Provide the (x, y) coordinate of the cell's center where the given text is located.  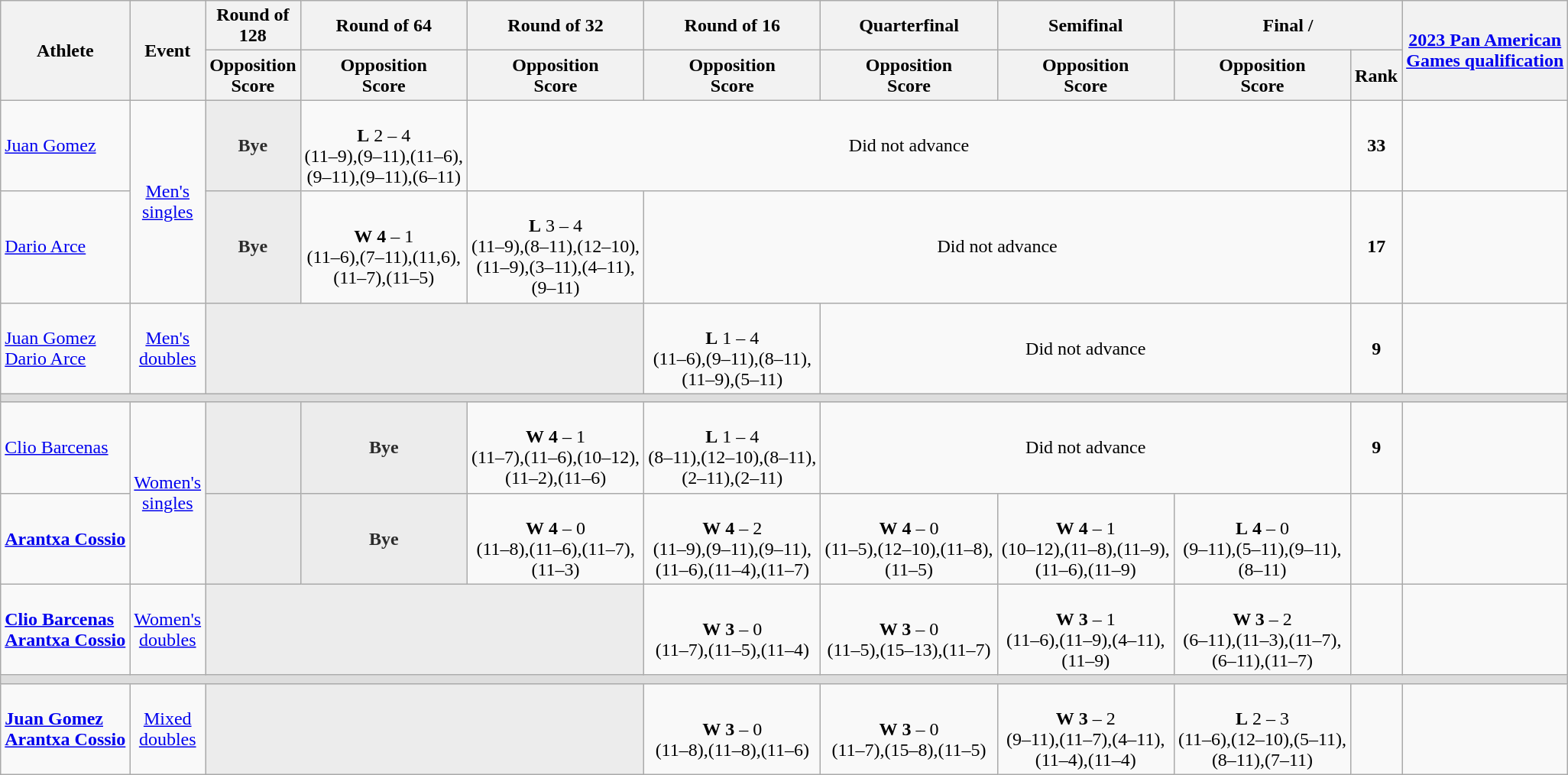
L 4 – 0(9–11),(5–11),(9–11),(8–11) (1262, 538)
33 (1377, 145)
Women's doubles (168, 630)
W 3 – 0(11–7),(11–5),(11–4) (732, 630)
W 4 – 1(10–12),(11–8),(11–9),(11–6),(11–9) (1085, 538)
W 3 – 0(11–8),(11–8),(11–6) (732, 729)
W 4 – 1(11–7),(11–6),(10–12),(11–2),(11–6) (555, 448)
Juan GomezDario Arce (66, 349)
Round of 16 (732, 26)
W 3 – 2(6–11),(11–3),(11–7),(6–11),(11–7) (1262, 630)
Athlete (66, 50)
W 4 – 0(11–8),(11–6),(11–7),(11–3) (555, 538)
W 4 – 2(11–9),(9–11),(9–11),(11–6),(11–4),(11–7) (732, 538)
Women's singles (168, 493)
Men's singles (168, 202)
L 1 – 4(8–11),(12–10),(8–11),(2–11),(2–11) (732, 448)
Quarterfinal (909, 26)
Semifinal (1085, 26)
W 4 – 1(11–6),(7–11),(11,6),(11–7),(11–5) (384, 247)
Final / (1288, 26)
W 3 – 0(11–7),(15–8),(11–5) (909, 729)
Round of 64 (384, 26)
Rank (1377, 75)
Arantxa Cossio (66, 538)
Men's doubles (168, 349)
W 3 – 2(9–11),(11–7),(4–11),(11–4),(11–4) (1085, 729)
L 1 – 4(11–6),(9–11),(8–11),(11–9),(5–11) (732, 349)
Mixed doubles (168, 729)
L 2 – 4(11–9),(9–11),(11–6),(9–11),(9–11),(6–11) (384, 145)
Clio Barcenas (66, 448)
Clio BarcenasArantxa Cossio (66, 630)
W 3 – 1(11–6),(11–9),(4–11),(11–9) (1085, 630)
17 (1377, 247)
L 3 – 4(11–9),(8–11),(12–10),(11–9),(3–11),(4–11),(9–11) (555, 247)
Juan GomezArantxa Cossio (66, 729)
Event (168, 50)
Dario Arce (66, 247)
W 3 – 0(11–5),(15–13),(11–7) (909, 630)
W 4 – 0(11–5),(12–10),(11–8),(11–5) (909, 538)
2023 Pan American Games qualification (1485, 50)
Round of 128 (253, 26)
Round of 32 (555, 26)
Juan Gomez (66, 145)
L 2 – 3(11–6),(12–10),(5–11),(8–11),(7–11) (1262, 729)
